For the text-containing cell, return its midpoint in (x, y) coordinate format. 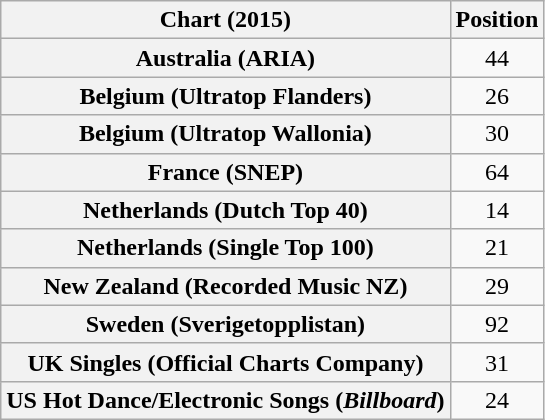
31 (497, 362)
21 (497, 248)
Sweden (Sverigetopplistan) (226, 324)
92 (497, 324)
Chart (2015) (226, 20)
UK Singles (Official Charts Company) (226, 362)
29 (497, 286)
24 (497, 400)
Netherlands (Single Top 100) (226, 248)
Netherlands (Dutch Top 40) (226, 210)
US Hot Dance/Electronic Songs (Billboard) (226, 400)
26 (497, 96)
14 (497, 210)
Position (497, 20)
64 (497, 172)
30 (497, 134)
Belgium (Ultratop Flanders) (226, 96)
44 (497, 58)
Belgium (Ultratop Wallonia) (226, 134)
France (SNEP) (226, 172)
Australia (ARIA) (226, 58)
New Zealand (Recorded Music NZ) (226, 286)
